Locate the cell with the specified text and output its [X, Y] center coordinate. 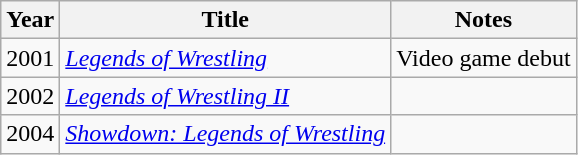
2004 [30, 134]
Year [30, 20]
2002 [30, 96]
Notes [484, 20]
2001 [30, 58]
Title [226, 20]
Legends of Wrestling [226, 58]
Showdown: Legends of Wrestling [226, 134]
Legends of Wrestling II [226, 96]
Video game debut [484, 58]
